Detect which cell encompasses the target text, then output its (x, y) center coordinate. 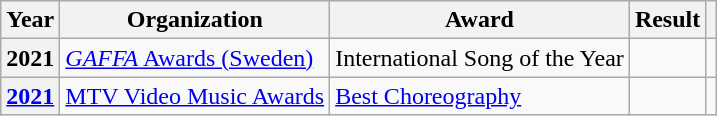
GAFFA Awards (Sweden) (195, 58)
MTV Video Music Awards (195, 96)
Organization (195, 20)
Award (480, 20)
International Song of the Year (480, 58)
Best Choreography (480, 96)
Year (30, 20)
Result (667, 20)
